Output the [X, Y] coordinate of the center of the cell containing the given text.  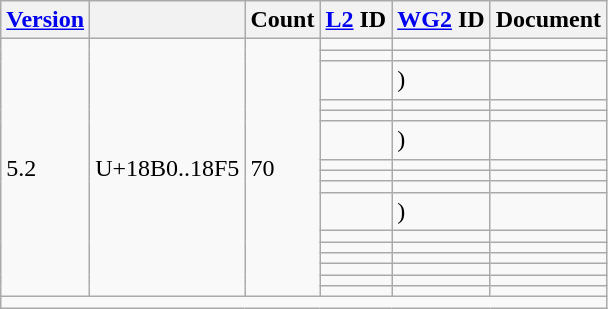
U+18B0..18F5 [168, 168]
WG2 ID [441, 20]
5.2 [46, 168]
Document [548, 20]
70 [282, 168]
L2 ID [356, 20]
Version [46, 20]
Count [282, 20]
